Scan for the cell matching the given text and deliver its [x, y] coordinate at center. 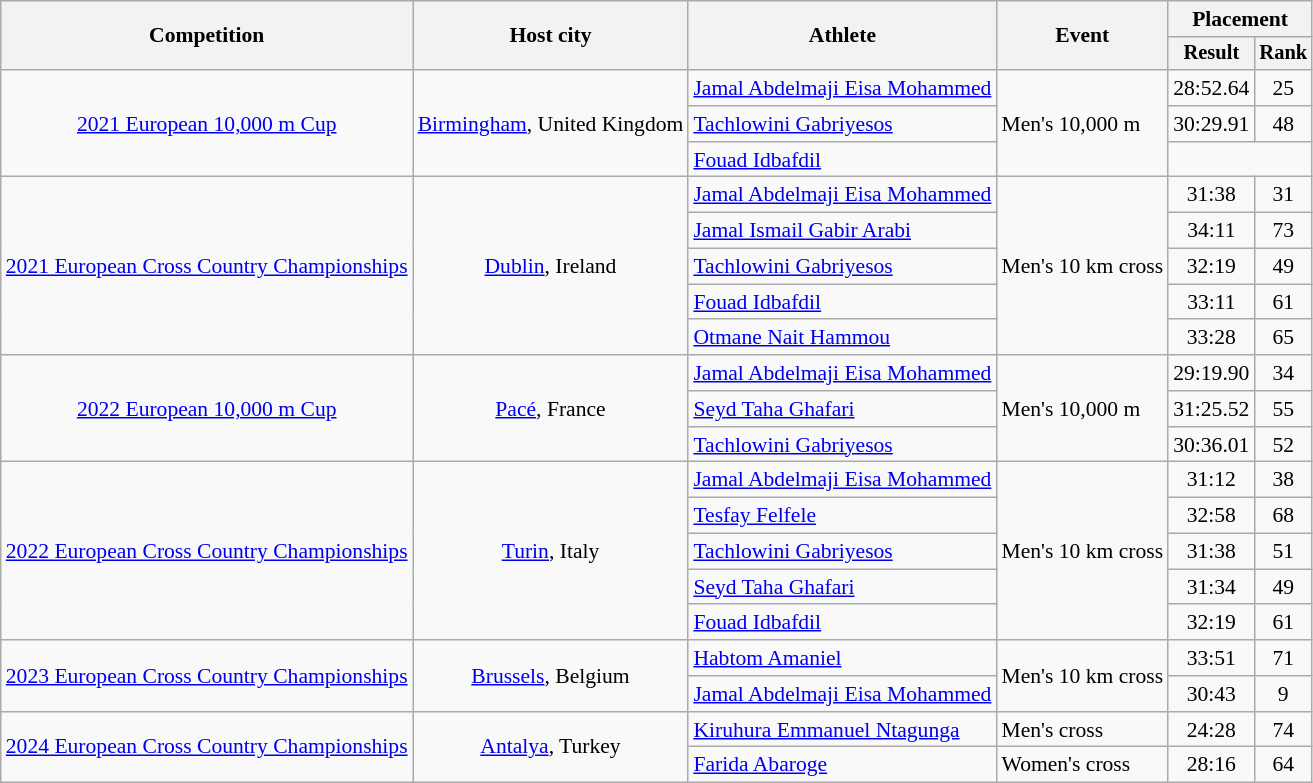
Competition [207, 36]
25 [1283, 88]
31:25.52 [1211, 409]
Antalya, Turkey [551, 748]
Athlete [842, 36]
30:36.01 [1211, 445]
33:28 [1211, 338]
2023 European Cross Country Championships [207, 676]
2021 European 10,000 m Cup [207, 124]
Women's cross [1082, 765]
38 [1283, 480]
Pacé, France [551, 408]
33:11 [1211, 302]
52 [1283, 445]
64 [1283, 765]
Dublin, Ireland [551, 266]
31:12 [1211, 480]
Event [1082, 36]
31 [1283, 195]
Jamal Ismail Gabir Arabi [842, 231]
31:34 [1211, 587]
34 [1283, 373]
Men's cross [1082, 730]
65 [1283, 338]
Host city [551, 36]
30:43 [1211, 694]
55 [1283, 409]
Rank [1283, 54]
Kiruhura Emmanuel Ntagunga [842, 730]
Farida Abaroge [842, 765]
2024 European Cross Country Championships [207, 748]
33:51 [1211, 658]
51 [1283, 552]
Otmane Nait Hammou [842, 338]
2021 European Cross Country Championships [207, 266]
2022 European 10,000 m Cup [207, 408]
Habtom Amaniel [842, 658]
28:16 [1211, 765]
Brussels, Belgium [551, 676]
73 [1283, 231]
Result [1211, 54]
32:58 [1211, 516]
29:19.90 [1211, 373]
Birmingham, United Kingdom [551, 124]
68 [1283, 516]
Turin, Italy [551, 551]
9 [1283, 694]
71 [1283, 658]
28:52.64 [1211, 88]
Tesfay Felfele [842, 516]
24:28 [1211, 730]
30:29.91 [1211, 124]
48 [1283, 124]
74 [1283, 730]
Placement [1240, 19]
34:11 [1211, 231]
2022 European Cross Country Championships [207, 551]
